Locate the cell with the specified text and output its [x, y] center coordinate. 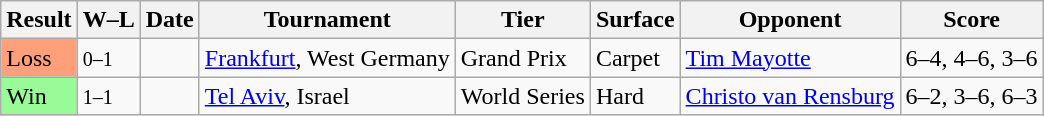
Date [170, 20]
6–4, 4–6, 3–6 [972, 58]
Carpet [635, 58]
1–1 [108, 96]
Score [972, 20]
Loss [39, 58]
Opponent [790, 20]
Win [39, 96]
Surface [635, 20]
Tier [522, 20]
Frankfurt, West Germany [327, 58]
6–2, 3–6, 6–3 [972, 96]
W–L [108, 20]
Tel Aviv, Israel [327, 96]
Tournament [327, 20]
World Series [522, 96]
Result [39, 20]
Hard [635, 96]
0–1 [108, 58]
Grand Prix [522, 58]
Tim Mayotte [790, 58]
Christo van Rensburg [790, 96]
